Search for the cell housing the specified text and yield its [X, Y] center coordinate. 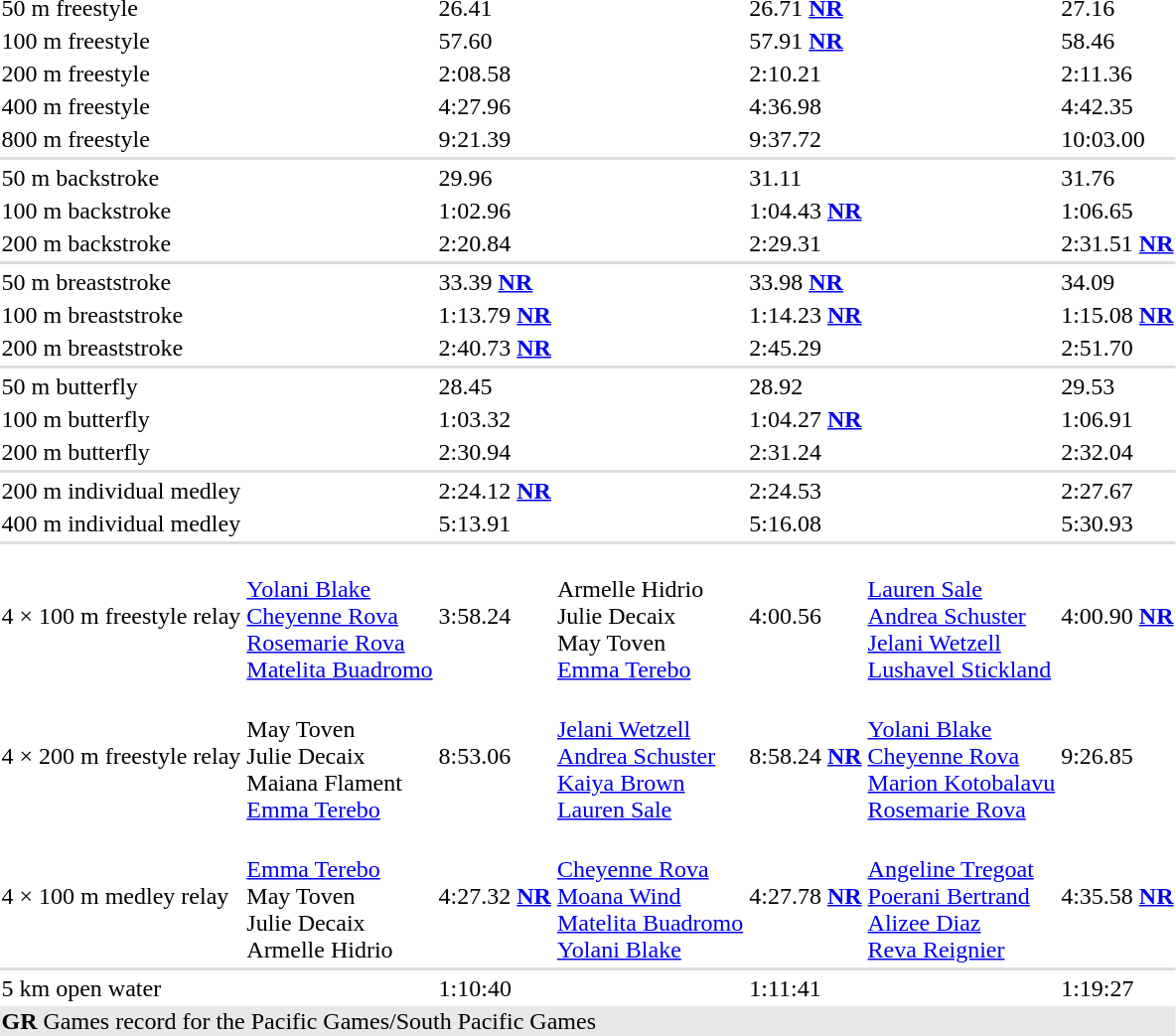
34.09 [1117, 282]
8:58.24 NR [806, 756]
200 m individual medley [121, 491]
200 m breaststroke [121, 348]
33.39 NR [495, 282]
Emma TereboMay TovenJulie DecaixArmelle Hidrio [340, 896]
5:13.91 [495, 523]
1:19:27 [1117, 988]
57.60 [495, 41]
2:24.53 [806, 491]
200 m butterfly [121, 452]
8:53.06 [495, 756]
28.45 [495, 386]
4 × 100 m freestyle relay [121, 616]
2:08.58 [495, 74]
2:11.36 [1117, 74]
200 m backstroke [121, 243]
31.76 [1117, 178]
100 m breaststroke [121, 315]
Armelle HidrioJulie DecaixMay TovenEmma Terebo [650, 616]
1:04.43 NR [806, 211]
1:03.32 [495, 419]
4 × 200 m freestyle relay [121, 756]
Yolani BlakeCheyenne RovaRosemarie RovaMatelita Buadromo [340, 616]
2:27.67 [1117, 491]
33.98 NR [806, 282]
2:10.21 [806, 74]
2:45.29 [806, 348]
200 m freestyle [121, 74]
4:00.90 NR [1117, 616]
29.53 [1117, 386]
1:13.79 NR [495, 315]
3:58.24 [495, 616]
4:35.58 NR [1117, 896]
100 m freestyle [121, 41]
31.11 [806, 178]
1:11:41 [806, 988]
2:31.51 NR [1117, 243]
4:27.96 [495, 106]
1:10:40 [495, 988]
9:37.72 [806, 139]
5 km open water [121, 988]
1:15.08 NR [1117, 315]
9:26.85 [1117, 756]
2:29.31 [806, 243]
100 m butterfly [121, 419]
4:00.56 [806, 616]
2:31.24 [806, 452]
1:02.96 [495, 211]
2:40.73 NR [495, 348]
May TovenJulie DecaixMaiana FlamentEmma Terebo [340, 756]
4:36.98 [806, 106]
Lauren SaleAndrea SchusterJelani WetzellLushavel Stickland [961, 616]
9:21.39 [495, 139]
2:20.84 [495, 243]
Angeline TregoatPoerani BertrandAlizee DiazReva Reignier [961, 896]
4:42.35 [1117, 106]
5:30.93 [1117, 523]
2:51.70 [1117, 348]
1:04.27 NR [806, 419]
58.46 [1117, 41]
2:32.04 [1117, 452]
57.91 NR [806, 41]
1:06.91 [1117, 419]
10:03.00 [1117, 139]
800 m freestyle [121, 139]
GR Games record for the Pacific Games/South Pacific Games [588, 1021]
Yolani BlakeCheyenne RovaMarion KotobalavuRosemarie Rova [961, 756]
5:16.08 [806, 523]
400 m freestyle [121, 106]
Jelani WetzellAndrea SchusterKaiya BrownLauren Sale [650, 756]
4:27.32 NR [495, 896]
29.96 [495, 178]
2:30.94 [495, 452]
50 m backstroke [121, 178]
1:06.65 [1117, 211]
Cheyenne RovaMoana WindMatelita BuadromoYolani Blake [650, 896]
2:24.12 NR [495, 491]
1:14.23 NR [806, 315]
50 m butterfly [121, 386]
28.92 [806, 386]
4 × 100 m medley relay [121, 896]
50 m breaststroke [121, 282]
400 m individual medley [121, 523]
100 m backstroke [121, 211]
4:27.78 NR [806, 896]
